Detect which cell encompasses the target text, then output its [x, y] center coordinate. 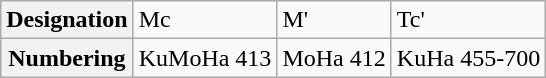
MoHa 412 [334, 58]
KuHa 455-700 [468, 58]
Designation [67, 20]
KuMoHa 413 [205, 58]
M' [334, 20]
Mc [205, 20]
Tc' [468, 20]
Numbering [67, 58]
